Locate the cell with the specified text and output its [x, y] center coordinate. 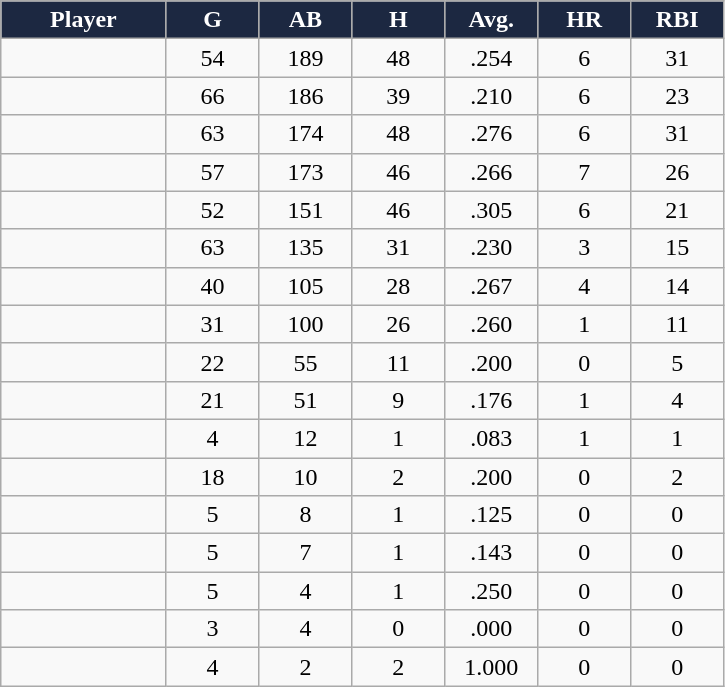
66 [212, 96]
.276 [492, 134]
189 [306, 58]
18 [212, 477]
Avg. [492, 20]
.125 [492, 515]
22 [212, 362]
28 [398, 286]
.267 [492, 286]
55 [306, 362]
173 [306, 172]
1.000 [492, 667]
AB [306, 20]
.266 [492, 172]
135 [306, 248]
151 [306, 210]
186 [306, 96]
Player [84, 20]
174 [306, 134]
.260 [492, 324]
.250 [492, 591]
54 [212, 58]
10 [306, 477]
15 [678, 248]
.143 [492, 553]
14 [678, 286]
100 [306, 324]
H [398, 20]
23 [678, 96]
.254 [492, 58]
HR [584, 20]
12 [306, 438]
57 [212, 172]
G [212, 20]
51 [306, 400]
RBI [678, 20]
.000 [492, 629]
39 [398, 96]
8 [306, 515]
.305 [492, 210]
40 [212, 286]
.210 [492, 96]
.083 [492, 438]
.176 [492, 400]
.230 [492, 248]
105 [306, 286]
52 [212, 210]
9 [398, 400]
